Detect which cell encompasses the target text, then output its [x, y] center coordinate. 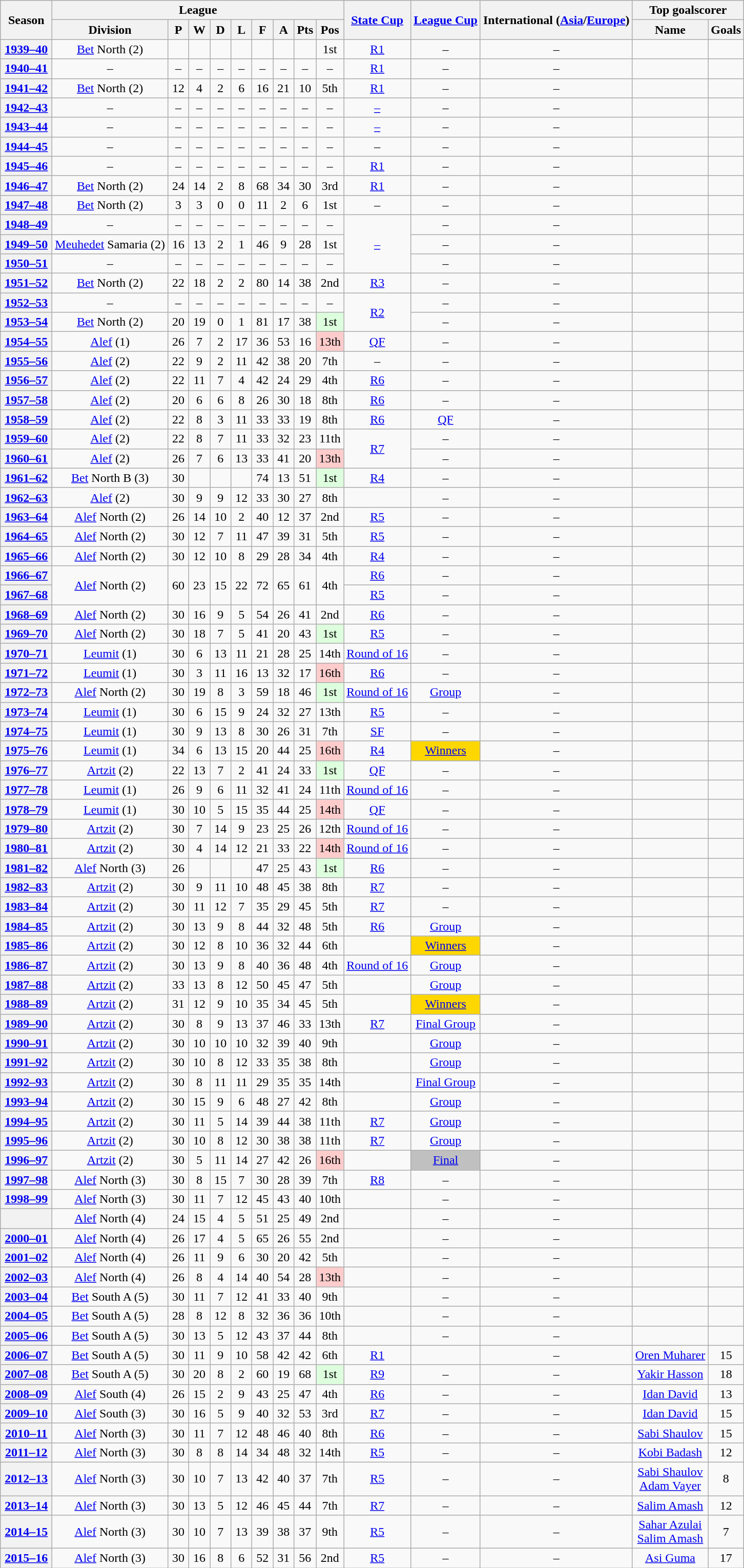
1993–94 [27, 1101]
1943–44 [27, 127]
Sahar AzulaiSalim Amash [670, 1532]
1977–78 [27, 790]
Asi Guma [670, 1558]
1986–87 [27, 965]
1958–59 [27, 419]
1962–63 [27, 497]
R3 [377, 283]
56 [305, 1558]
2013–14 [27, 1505]
Pos [330, 30]
Meuhedet Samaria (2) [110, 244]
W [200, 30]
2000–01 [27, 1238]
1976–77 [27, 770]
1992–93 [27, 1082]
81 [262, 322]
49 [305, 1219]
1985–86 [27, 946]
80 [262, 283]
1996–97 [27, 1160]
58 [262, 1355]
D [220, 30]
Season [27, 20]
1974–75 [27, 731]
1970–71 [27, 653]
72 [262, 585]
Top goalscorer [688, 10]
Bet North B (3) [110, 478]
Goals [726, 30]
Kobi Badash [670, 1452]
Pts [305, 30]
2010–11 [27, 1433]
League Cup [446, 20]
2005–06 [27, 1336]
Alef South (3) [110, 1413]
1941–42 [27, 88]
International (Asia/Europe) [556, 20]
2012–13 [27, 1479]
Alef South (4) [110, 1394]
F [262, 30]
2004–05 [27, 1316]
1998–99 [27, 1199]
SF [377, 731]
L [242, 30]
1959–60 [27, 439]
2003–04 [27, 1297]
1960–61 [27, 458]
2007–08 [27, 1374]
1994–95 [27, 1121]
12th [330, 829]
1972–73 [27, 692]
50 [262, 985]
1975–76 [27, 751]
1948–49 [27, 224]
1955–56 [27, 361]
1978–79 [27, 809]
1952–53 [27, 303]
1940–41 [27, 69]
Alef (1) [110, 342]
2002–03 [27, 1277]
1989–90 [27, 1024]
A [284, 30]
1983–84 [27, 907]
2014–15 [27, 1532]
Sabi ShaulovAdam Vayer [670, 1479]
1988–89 [27, 1004]
1995–96 [27, 1140]
Sabi Shaulov [670, 1433]
2015–16 [27, 1558]
74 [262, 478]
1963–64 [27, 517]
2009–10 [27, 1413]
1946–47 [27, 185]
1968–69 [27, 615]
Yakir Hasson [670, 1374]
1980–81 [27, 848]
1949–50 [27, 244]
2011–12 [27, 1452]
1944–45 [27, 146]
1997–98 [27, 1179]
59 [262, 692]
Name [670, 30]
R9 [377, 1374]
2001–02 [27, 1258]
R2 [377, 312]
Division [110, 30]
55 [305, 1238]
League [198, 10]
1981–82 [27, 868]
1939–40 [27, 49]
1969–70 [27, 634]
2006–07 [27, 1355]
1945–46 [27, 166]
1965–66 [27, 556]
1971–72 [27, 673]
1987–88 [27, 985]
Oren Muharer [670, 1355]
1964–65 [27, 536]
1982–83 [27, 887]
1973–74 [27, 712]
1984–85 [27, 926]
1954–55 [27, 342]
1956–57 [27, 380]
State Cup [377, 20]
1991–92 [27, 1063]
1947–48 [27, 205]
1953–54 [27, 322]
1951–52 [27, 283]
1967–68 [27, 595]
Salim Amash [670, 1505]
1950–51 [27, 264]
1979–80 [27, 829]
1961–62 [27, 478]
52 [262, 1558]
61 [305, 585]
P [178, 30]
1990–91 [27, 1043]
Final [446, 1160]
1957–58 [27, 400]
2008–09 [27, 1394]
R8 [377, 1179]
1942–43 [27, 108]
1966–67 [27, 576]
